Find where the given text appears and provide that cell's center as [X, Y] coordinate. 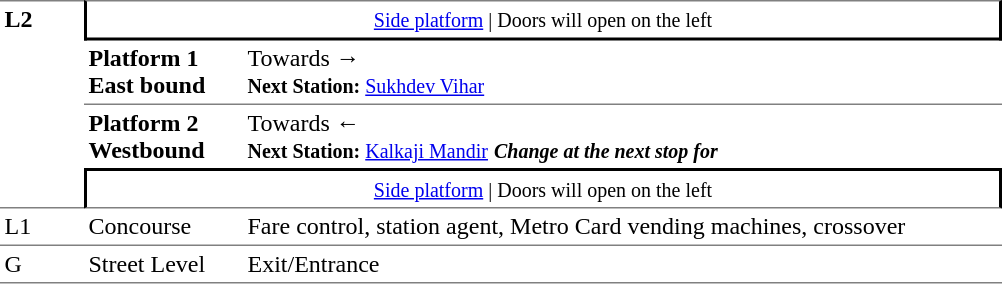
Exit/Entrance [622, 264]
Fare control, station agent, Metro Card vending machines, crossover [622, 226]
Towards ← Next Station: Kalkaji Mandir Change at the next stop for [622, 136]
L1 [42, 226]
Platform 2Westbound [164, 136]
Towards → Next Station: Sukhdev Vihar [622, 72]
Platform 1East bound [164, 72]
L2 [42, 104]
Street Level [164, 264]
G [42, 264]
Concourse [164, 226]
